Locate the cell with the specified text and output its (x, y) center coordinate. 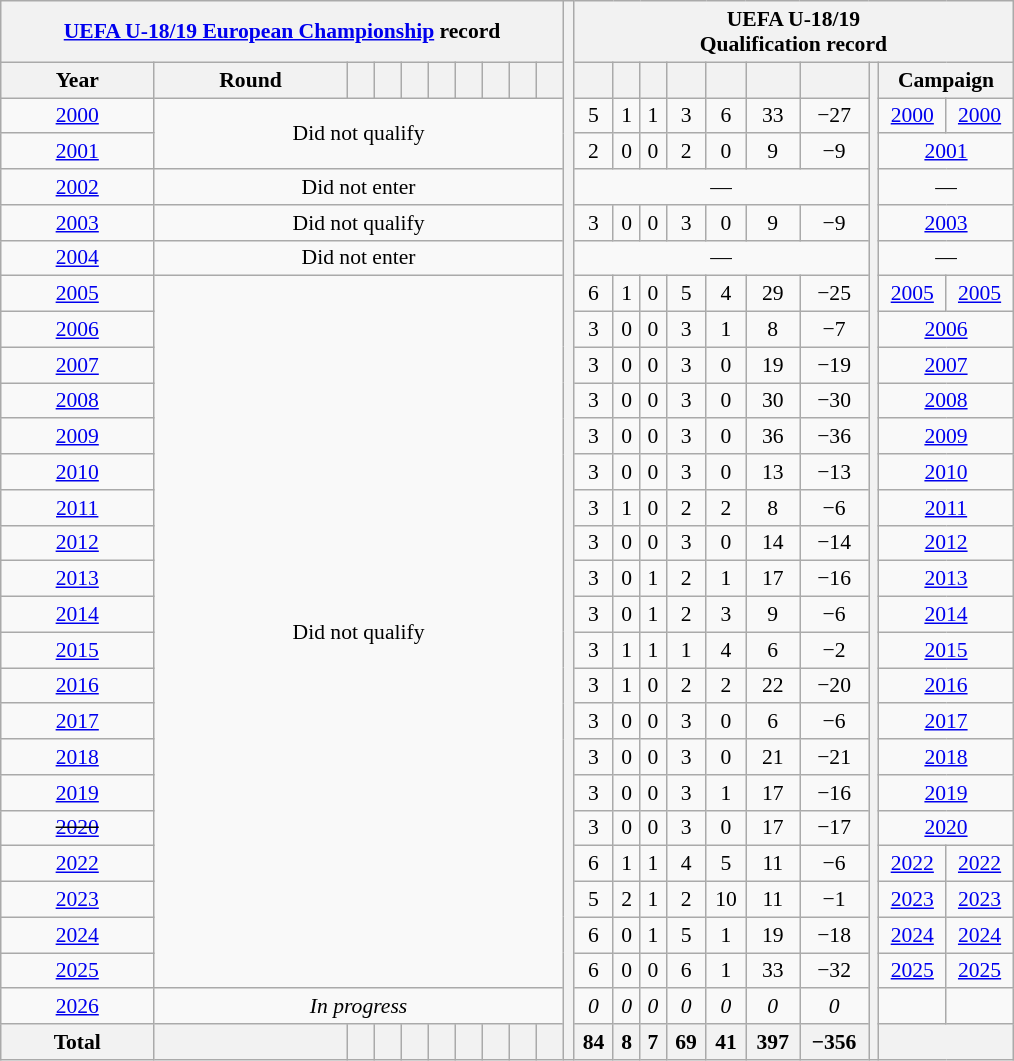
−356 (834, 1042)
36 (773, 437)
7 (653, 1042)
−2 (834, 650)
−27 (834, 116)
29 (773, 294)
In progress (359, 1007)
−36 (834, 437)
−30 (834, 401)
−32 (834, 971)
−25 (834, 294)
−19 (834, 365)
−21 (834, 757)
Round (251, 80)
−20 (834, 686)
2002 (78, 187)
397 (773, 1042)
−14 (834, 543)
22 (773, 686)
UEFA U-18/19Qualification record (793, 32)
−18 (834, 935)
21 (773, 757)
Year (78, 80)
Campaign (946, 80)
69 (686, 1042)
−7 (834, 330)
13 (773, 472)
−13 (834, 472)
30 (773, 401)
10 (726, 900)
−1 (834, 900)
UEFA U-18/19 European Championship record (282, 32)
84 (593, 1042)
2026 (78, 1007)
−17 (834, 828)
41 (726, 1042)
Total (78, 1042)
2004 (78, 258)
14 (773, 543)
